Determine the [x, y] coordinate at the center of the cell enclosing the given text.  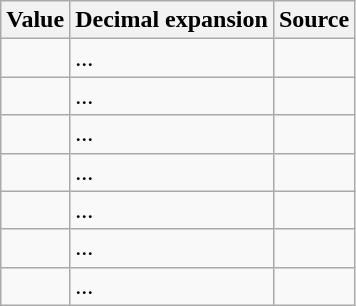
Source [314, 20]
Value [36, 20]
Decimal expansion [172, 20]
